Locate the cell with the specified text and output its (x, y) center coordinate. 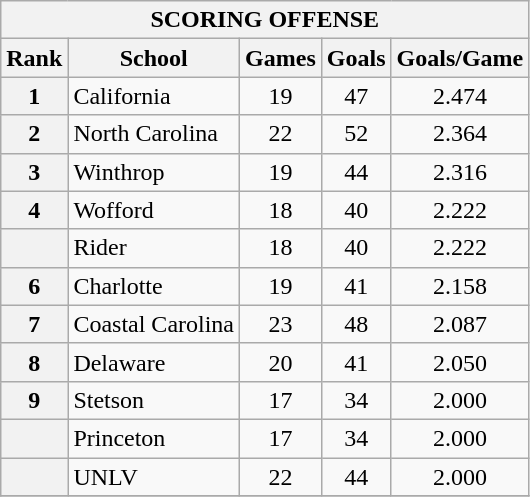
Princeton (154, 438)
20 (281, 362)
Games (281, 58)
Rank (34, 58)
2.316 (460, 172)
Goals/Game (460, 58)
6 (34, 286)
Coastal Carolina (154, 324)
47 (356, 96)
California (154, 96)
2.474 (460, 96)
Rider (154, 248)
2.087 (460, 324)
SCORING OFFENSE (265, 20)
8 (34, 362)
UNLV (154, 477)
Delaware (154, 362)
Stetson (154, 400)
52 (356, 134)
Goals (356, 58)
2.364 (460, 134)
7 (34, 324)
North Carolina (154, 134)
2.050 (460, 362)
Charlotte (154, 286)
48 (356, 324)
2 (34, 134)
School (154, 58)
23 (281, 324)
9 (34, 400)
Winthrop (154, 172)
3 (34, 172)
2.158 (460, 286)
Wofford (154, 210)
1 (34, 96)
4 (34, 210)
